Provide the [x, y] coordinate of the cell's center where the given text is located.  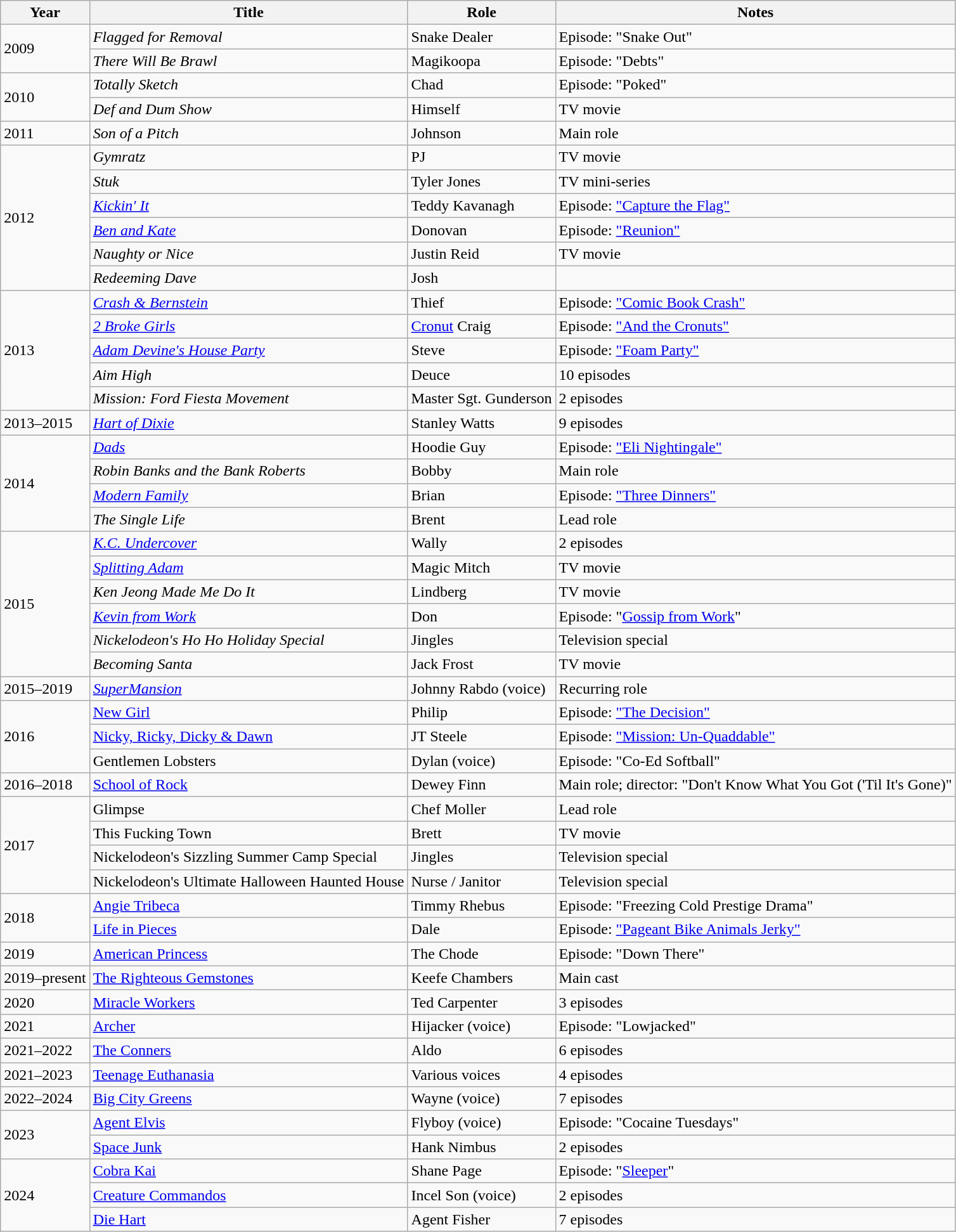
Notes [756, 13]
2021–2022 [45, 1050]
JT Steele [482, 737]
Timmy Rhebus [482, 905]
Dylan (voice) [482, 761]
Magikoopa [482, 61]
9 episodes [756, 423]
Episode: "Comic Book Crash" [756, 302]
Episode: "Down There" [756, 954]
Naughty or Nice [249, 254]
2009 [45, 49]
Episode: "Eli Nightingale" [756, 447]
Josh [482, 278]
2012 [45, 217]
The Single Life [249, 519]
Episode: "Pageant Bike Animals Jerky" [756, 930]
Episode: "Reunion" [756, 230]
The Conners [249, 1050]
Episode: "Poked" [756, 85]
Modern Family [249, 495]
2014 [45, 483]
Redeeming Dave [249, 278]
Hank Nimbus [482, 1147]
Dewey Finn [482, 785]
2013–2015 [45, 423]
Agent Elvis [249, 1123]
Gentlemen Lobsters [249, 761]
Flagged for Removal [249, 37]
Ted Carpenter [482, 1002]
Crash & Bernstein [249, 302]
Gymratz [249, 157]
The Chode [482, 954]
Flyboy (voice) [482, 1123]
Stuk [249, 181]
Episode: "Snake Out" [756, 37]
2019 [45, 954]
Shane Page [482, 1171]
Episode: "Capture the Flag" [756, 205]
Angie Tribeca [249, 905]
Kevin from Work [249, 616]
Snake Dealer [482, 37]
Chad [482, 85]
American Princess [249, 954]
Son of a Pitch [249, 133]
School of Rock [249, 785]
Creature Commandos [249, 1195]
Nicky, Ricky, Dicky & Dawn [249, 737]
Totally Sketch [249, 85]
Deuce [482, 375]
Adam Devine's House Party [249, 351]
4 episodes [756, 1075]
Main role; director: "Don't Know What You Got ('Til It's Gone)" [756, 785]
Cobra Kai [249, 1171]
Robin Banks and the Bank Roberts [249, 471]
Episode: "Co-Ed Softball" [756, 761]
Master Sgt. Gunderson [482, 399]
Role [482, 13]
Nickelodeon's Ultimate Halloween Haunted House [249, 881]
2 Broke Girls [249, 327]
Miracle Workers [249, 1002]
Recurring role [756, 688]
Cronut Craig [482, 327]
Def and Dum Show [249, 109]
Main cast [756, 978]
Glimpse [249, 809]
Hart of Dixie [249, 423]
2010 [45, 97]
2021 [45, 1026]
Incel Son (voice) [482, 1195]
Title [249, 13]
Die Hart [249, 1219]
New Girl [249, 713]
Nickelodeon's Sizzling Summer Camp Special [249, 857]
Donovan [482, 230]
2013 [45, 351]
PJ [482, 157]
2016–2018 [45, 785]
Tyler Jones [482, 181]
Johnson [482, 133]
Becoming Santa [249, 664]
Stanley Watts [482, 423]
6 episodes [756, 1050]
Thief [482, 302]
Episode: "Mission: Un-Quaddable" [756, 737]
Episode: "The Decision" [756, 713]
Steve [482, 351]
Bobby [482, 471]
Episode: "Foam Party" [756, 351]
Dale [482, 930]
Episode: "Cocaine Tuesdays" [756, 1123]
Dads [249, 447]
Keefe Chambers [482, 978]
Ken Jeong Made Me Do It [249, 592]
Johnny Rabdo (voice) [482, 688]
Wally [482, 543]
Episode: "Lowjacked" [756, 1026]
Space Junk [249, 1147]
TV mini-series [756, 181]
2020 [45, 1002]
Episode: "And the Cronuts" [756, 327]
2023 [45, 1135]
The Righteous Gemstones [249, 978]
Hoodie Guy [482, 447]
Teddy Kavanagh [482, 205]
2016 [45, 737]
Teenage Euthanasia [249, 1075]
2019–present [45, 978]
Mission: Ford Fiesta Movement [249, 399]
Aldo [482, 1050]
Agent Fisher [482, 1219]
Brian [482, 495]
2018 [45, 918]
2024 [45, 1195]
Jack Frost [482, 664]
2015–2019 [45, 688]
2015 [45, 604]
2011 [45, 133]
Nickelodeon's Ho Ho Holiday Special [249, 640]
Splitting Adam [249, 567]
Lindberg [482, 592]
Philip [482, 713]
Episode: "Gossip from Work" [756, 616]
Brent [482, 519]
2021–2023 [45, 1075]
Brett [482, 833]
Episode: "Sleeper" [756, 1171]
Himself [482, 109]
K.C. Undercover [249, 543]
Archer [249, 1026]
Year [45, 13]
Magic Mitch [482, 567]
Hijacker (voice) [482, 1026]
Episode: "Debts" [756, 61]
This Fucking Town [249, 833]
Episode: "Freezing Cold Prestige Drama" [756, 905]
2017 [45, 845]
Life in Pieces [249, 930]
2022–2024 [45, 1099]
SuperMansion [249, 688]
Chef Moller [482, 809]
Don [482, 616]
Wayne (voice) [482, 1099]
Kickin' It [249, 205]
Justin Reid [482, 254]
Aim High [249, 375]
Various voices [482, 1075]
There Will Be Brawl [249, 61]
Episode: "Three Dinners" [756, 495]
Big City Greens [249, 1099]
10 episodes [756, 375]
3 episodes [756, 1002]
Ben and Kate [249, 230]
Nurse / Janitor [482, 881]
